Find where the given text appears and provide that cell's center as [X, Y] coordinate. 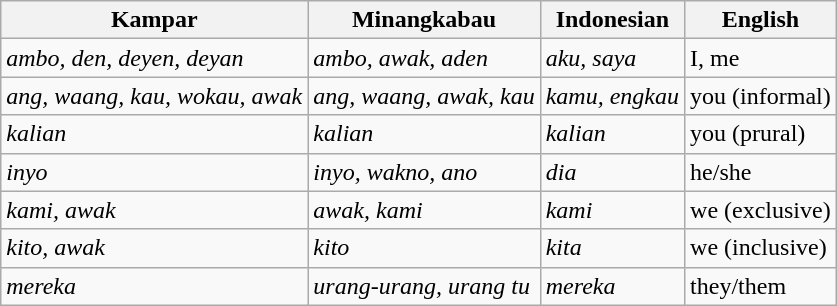
you (informal) [761, 96]
kami [612, 210]
kito [424, 248]
I, me [761, 58]
you (prural) [761, 134]
Indonesian [612, 20]
dia [612, 172]
kamu, engkau [612, 96]
Minangkabau [424, 20]
urang-urang, urang tu [424, 286]
we (exclusive) [761, 210]
aku, saya [612, 58]
we (inclusive) [761, 248]
kami, awak [154, 210]
ang, waang, kau, wokau, awak [154, 96]
awak, kami [424, 210]
kito, awak [154, 248]
they/them [761, 286]
inyo, wakno, ano [424, 172]
he/she [761, 172]
ambo, den, deyen, deyan [154, 58]
inyo [154, 172]
Kampar [154, 20]
ang, waang, awak, kau [424, 96]
ambo, awak, aden [424, 58]
English [761, 20]
kita [612, 248]
